Capture the cell that displays the provided text and extract its (x, y) central coordinate. 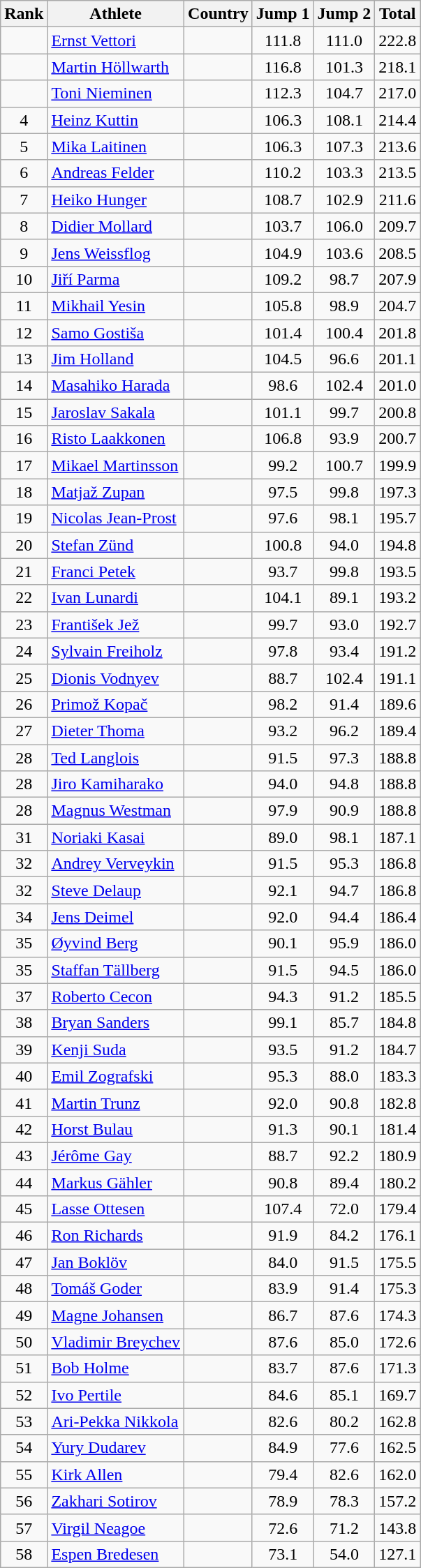
Steve Delaup (116, 890)
45 (24, 1209)
157.2 (398, 1501)
Noriaki Kasai (116, 837)
26 (24, 704)
23 (24, 625)
Magne Johansen (116, 1315)
58 (24, 1554)
97.3 (344, 757)
93.4 (344, 651)
78.3 (344, 1501)
20 (24, 545)
213.5 (398, 173)
Ivan Lunardi (116, 598)
94.5 (344, 970)
44 (24, 1183)
97.5 (283, 492)
89.4 (344, 1183)
Bryan Sanders (116, 1023)
25 (24, 678)
100.7 (344, 465)
10 (24, 279)
Roberto Cecon (116, 996)
108.7 (283, 200)
103.7 (283, 226)
211.6 (398, 200)
175.3 (398, 1289)
Masahiko Harada (116, 386)
162.0 (398, 1474)
Mikhail Yesin (116, 306)
Dieter Thoma (116, 731)
Espen Bredesen (116, 1554)
49 (24, 1315)
180.9 (398, 1156)
Kenji Suda (116, 1050)
Jiří Parma (116, 279)
Kirk Allen (116, 1474)
93.0 (344, 625)
Markus Gähler (116, 1183)
84.6 (283, 1395)
98.2 (283, 704)
24 (24, 651)
Jens Deimel (116, 917)
143.8 (398, 1528)
93.5 (283, 1050)
27 (24, 731)
111.0 (344, 40)
17 (24, 465)
104.7 (344, 94)
109.2 (283, 279)
180.2 (398, 1183)
96.2 (344, 731)
179.4 (398, 1209)
13 (24, 359)
Øyvind Berg (116, 943)
108.1 (344, 120)
56 (24, 1501)
72.0 (344, 1209)
101.3 (344, 67)
Samo Gostiša (116, 333)
72.6 (283, 1528)
79.4 (283, 1474)
Ernst Vettori (116, 40)
48 (24, 1289)
Jaroslav Sakala (116, 412)
Zakhari Sotirov (116, 1501)
85.0 (344, 1342)
86.7 (283, 1315)
209.7 (398, 226)
97.9 (283, 811)
47 (24, 1262)
201.8 (398, 333)
93.2 (283, 731)
97.6 (283, 518)
104.1 (283, 598)
Andrey Verveykin (116, 864)
181.4 (398, 1129)
104.5 (283, 359)
92.1 (283, 890)
106.8 (283, 439)
105.8 (283, 306)
Jérôme Gay (116, 1156)
Jump 1 (283, 14)
Rank (24, 14)
Franci Petek (116, 572)
54.0 (344, 1554)
91.9 (283, 1236)
199.9 (398, 465)
19 (24, 518)
Total (398, 14)
98.6 (283, 386)
Andreas Felder (116, 173)
František Jež (116, 625)
Lasse Ottesen (116, 1209)
6 (24, 173)
111.8 (283, 40)
57 (24, 1528)
89.0 (283, 837)
18 (24, 492)
110.2 (283, 173)
50 (24, 1342)
193.2 (398, 598)
217.0 (398, 94)
112.3 (283, 94)
101.1 (283, 412)
191.1 (398, 678)
103.6 (344, 253)
103.3 (344, 173)
98.7 (344, 279)
77.6 (344, 1448)
193.5 (398, 572)
Heiko Hunger (116, 200)
162.8 (398, 1421)
94.4 (344, 917)
Jens Weissflog (116, 253)
Ari-Pekka Nikkola (116, 1421)
172.6 (398, 1342)
204.7 (398, 306)
Vladimir Breychev (116, 1342)
94.8 (344, 784)
218.1 (398, 67)
214.4 (398, 120)
94.3 (283, 996)
Tomáš Goder (116, 1289)
169.7 (398, 1395)
107.4 (283, 1209)
102.9 (344, 200)
187.1 (398, 837)
189.6 (398, 704)
Ron Richards (116, 1236)
Didier Mollard (116, 226)
84.2 (344, 1236)
78.9 (283, 1501)
Mika Laitinen (116, 147)
182.8 (398, 1103)
Horst Bulau (116, 1129)
85.7 (344, 1023)
207.9 (398, 279)
213.6 (398, 147)
39 (24, 1050)
Primož Kopač (116, 704)
127.1 (398, 1554)
Matjaž Zupan (116, 492)
11 (24, 306)
83.9 (283, 1289)
Dionis Vodnyev (116, 678)
185.5 (398, 996)
99.2 (283, 465)
Athlete (116, 14)
Magnus Westman (116, 811)
21 (24, 572)
8 (24, 226)
40 (24, 1076)
Staffan Tällberg (116, 970)
100.4 (344, 333)
43 (24, 1156)
71.2 (344, 1528)
96.6 (344, 359)
14 (24, 386)
201.0 (398, 386)
106.0 (344, 226)
175.5 (398, 1262)
98.9 (344, 306)
80.2 (344, 1421)
Sylvain Freiholz (116, 651)
55 (24, 1474)
12 (24, 333)
200.7 (398, 439)
73.1 (283, 1554)
5 (24, 147)
7 (24, 200)
Mikael Martinsson (116, 465)
91.3 (283, 1129)
41 (24, 1103)
107.3 (344, 147)
84.9 (283, 1448)
192.7 (398, 625)
100.8 (283, 545)
Martin Trunz (116, 1103)
Martin Höllwarth (116, 67)
174.3 (398, 1315)
46 (24, 1236)
88.0 (344, 1076)
15 (24, 412)
197.3 (398, 492)
42 (24, 1129)
97.8 (283, 651)
183.3 (398, 1076)
Heinz Kuttin (116, 120)
85.1 (344, 1395)
89.1 (344, 598)
Yury Dudarev (116, 1448)
186.4 (398, 917)
116.8 (283, 67)
195.7 (398, 518)
94.7 (344, 890)
54 (24, 1448)
22 (24, 598)
84.0 (283, 1262)
31 (24, 837)
Virgil Neagoe (116, 1528)
Jump 2 (344, 14)
Risto Laakkonen (116, 439)
51 (24, 1368)
38 (24, 1023)
93.7 (283, 572)
201.1 (398, 359)
95.9 (344, 943)
9 (24, 253)
93.9 (344, 439)
Jiro Kamiharako (116, 784)
16 (24, 439)
184.8 (398, 1023)
Country (219, 14)
Stefan Zünd (116, 545)
34 (24, 917)
92.2 (344, 1156)
37 (24, 996)
Jan Boklöv (116, 1262)
Ivo Pertile (116, 1395)
Nicolas Jean-Prost (116, 518)
99.1 (283, 1023)
191.2 (398, 651)
Bob Holme (116, 1368)
176.1 (398, 1236)
83.7 (283, 1368)
Ted Langlois (116, 757)
101.4 (283, 333)
53 (24, 1421)
90.9 (344, 811)
222.8 (398, 40)
104.9 (283, 253)
Emil Zografski (116, 1076)
52 (24, 1395)
194.8 (398, 545)
Jim Holland (116, 359)
184.7 (398, 1050)
189.4 (398, 731)
4 (24, 120)
171.3 (398, 1368)
200.8 (398, 412)
208.5 (398, 253)
162.5 (398, 1448)
Toni Nieminen (116, 94)
